Return (x, y) of the center of cell containing provided text 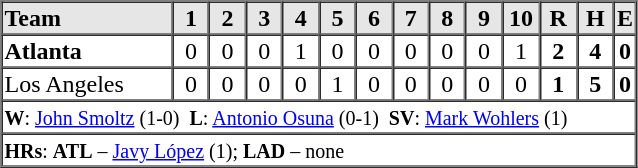
Los Angeles (88, 84)
W: John Smoltz (1-0) L: Antonio Osuna (0-1) SV: Mark Wohlers (1) (319, 116)
9 (484, 18)
3 (264, 18)
R (558, 18)
7 (410, 18)
Team (88, 18)
E (625, 18)
HRs: ATL – Javy López (1); LAD – none (319, 150)
Atlanta (88, 50)
8 (448, 18)
10 (520, 18)
6 (374, 18)
H (596, 18)
